Scan for the cell matching the given text and deliver its [X, Y] coordinate at center. 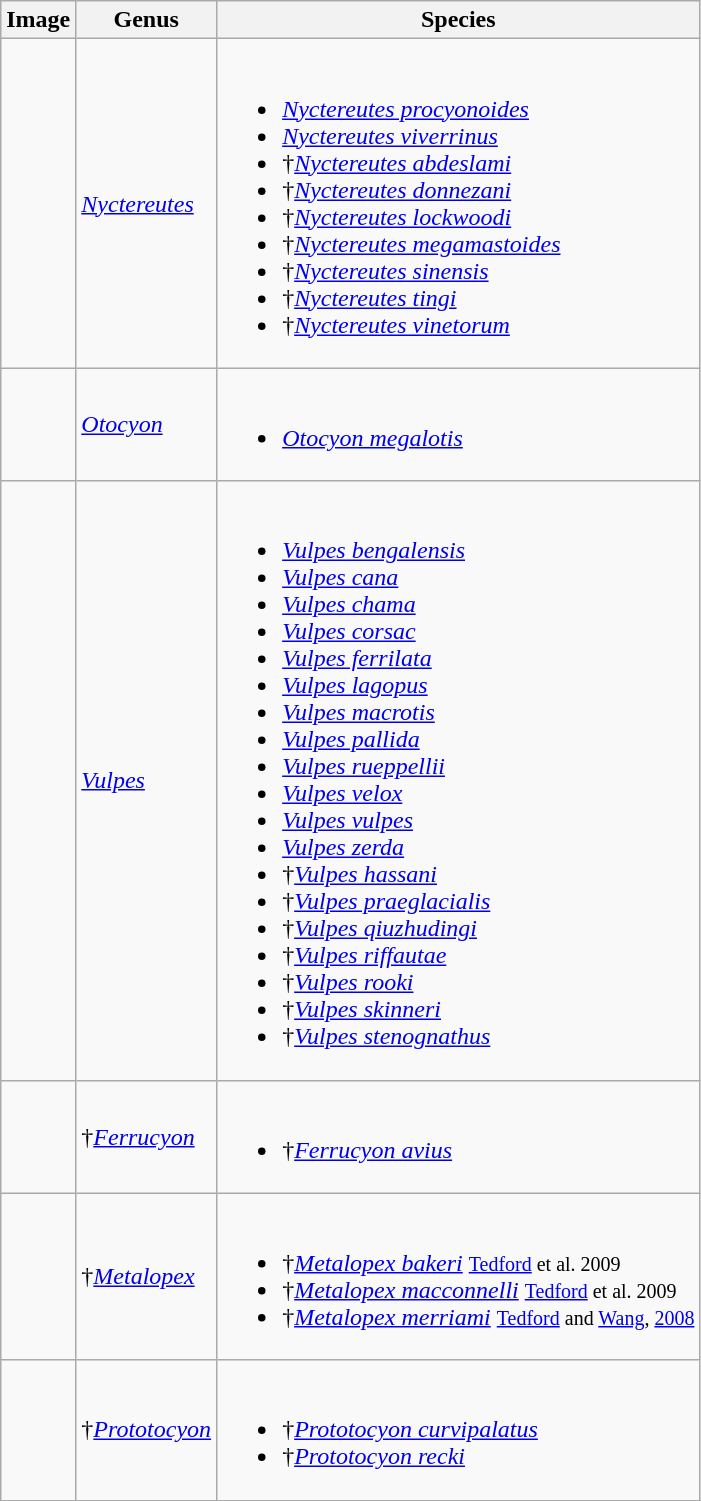
†Prototocyon curvipalatus†Prototocyon recki [458, 1430]
†Metalopex bakeri Tedford et al. 2009†Metalopex macconnelli Tedford et al. 2009†Metalopex merriami Tedford and Wang, 2008 [458, 1276]
Nyctereutes [146, 204]
†Metalopex [146, 1276]
Otocyon megalotis [458, 424]
Image [38, 20]
Genus [146, 20]
†Ferrucyon avius [458, 1136]
Otocyon [146, 424]
†Prototocyon [146, 1430]
†Ferrucyon [146, 1136]
Species [458, 20]
Vulpes [146, 780]
